Return the (X, Y) coordinate for the center point of the cell that contains the specified text.  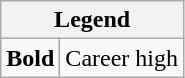
Bold (30, 58)
Career high (122, 58)
Legend (92, 20)
